Search for the cell housing the specified text and yield its (x, y) center coordinate. 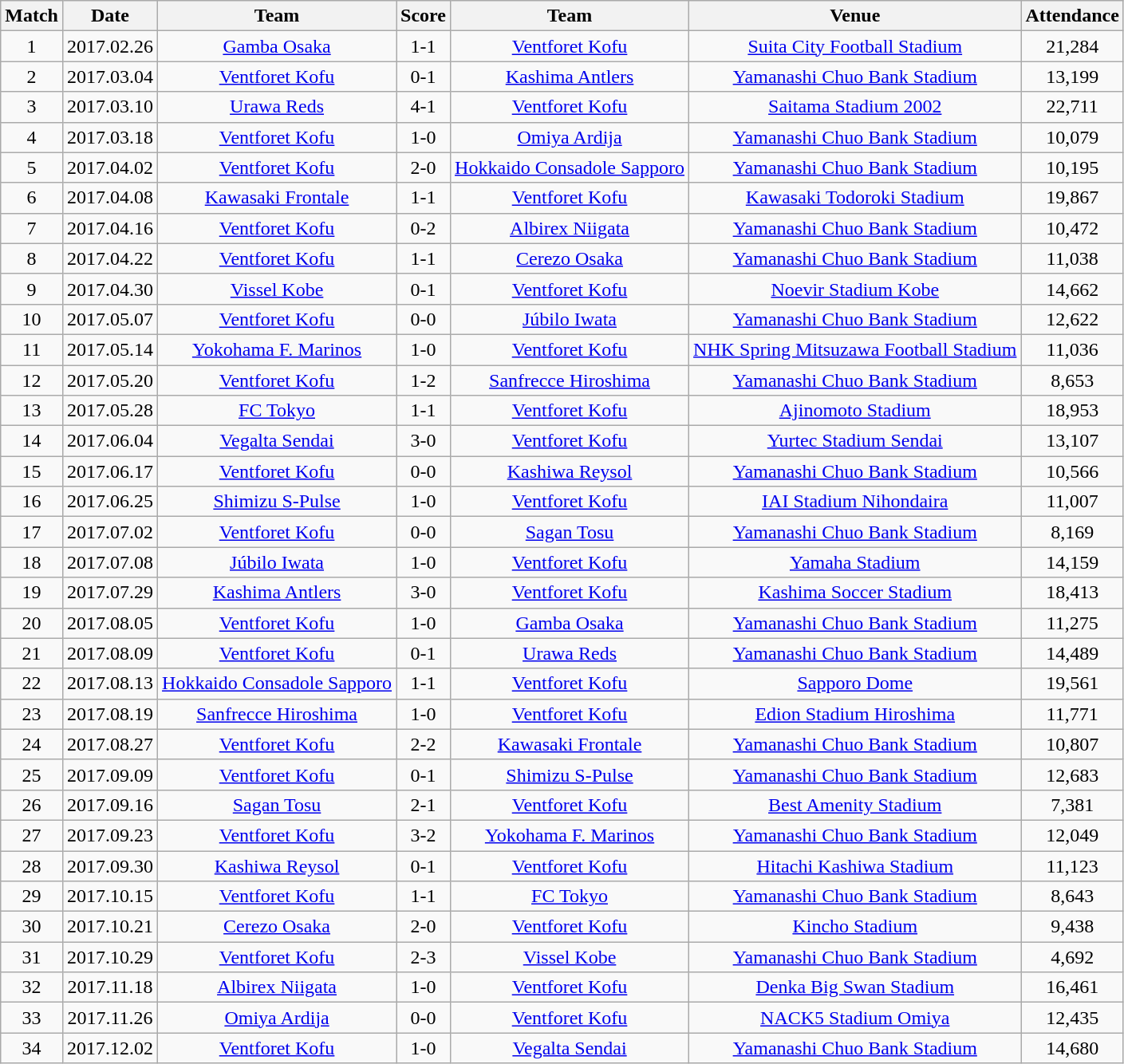
Suita City Football Stadium (855, 46)
4,692 (1072, 957)
8 (32, 258)
13,107 (1072, 441)
1 (32, 46)
2017.09.23 (110, 835)
33 (32, 1018)
12,435 (1072, 1018)
22,711 (1072, 107)
2017.05.14 (110, 349)
12,683 (1072, 774)
0-2 (424, 228)
27 (32, 835)
24 (32, 744)
2017.05.07 (110, 319)
Sapporo Dome (855, 684)
10 (32, 319)
11,275 (1072, 623)
Edion Stadium Hiroshima (855, 714)
Kawasaki Todoroki Stadium (855, 198)
11,038 (1072, 258)
21 (32, 653)
12,049 (1072, 835)
2017.08.05 (110, 623)
2017.05.20 (110, 380)
14,662 (1072, 289)
2017.10.21 (110, 927)
2017.03.04 (110, 77)
1-2 (424, 380)
14,489 (1072, 653)
12,622 (1072, 319)
6 (32, 198)
32 (32, 987)
8,653 (1072, 380)
15 (32, 471)
Venue (855, 16)
Score (424, 16)
2017.04.08 (110, 198)
2017.07.08 (110, 562)
16 (32, 502)
19,867 (1072, 198)
2017.08.09 (110, 653)
Yurtec Stadium Sendai (855, 441)
2017.04.30 (110, 289)
2017.02.26 (110, 46)
10,566 (1072, 471)
2-3 (424, 957)
2017.04.02 (110, 167)
2017.03.10 (110, 107)
2017.05.28 (110, 411)
2017.03.18 (110, 137)
2-2 (424, 744)
14 (32, 441)
18,953 (1072, 411)
10,195 (1072, 167)
Saitama Stadium 2002 (855, 107)
Best Amenity Stadium (855, 805)
28 (32, 865)
3 (32, 107)
Kashima Soccer Stadium (855, 593)
26 (32, 805)
10,807 (1072, 744)
11,036 (1072, 349)
2017.09.30 (110, 865)
30 (32, 927)
2017.07.02 (110, 532)
2017.06.04 (110, 441)
2017.08.27 (110, 744)
Date (110, 16)
Attendance (1072, 16)
Hitachi Kashiwa Stadium (855, 865)
9 (32, 289)
2017.09.09 (110, 774)
29 (32, 897)
16,461 (1072, 987)
5 (32, 167)
4 (32, 137)
2017.08.13 (110, 684)
14,680 (1072, 1048)
9,438 (1072, 927)
17 (32, 532)
Noevir Stadium Kobe (855, 289)
2017.07.29 (110, 593)
2017.12.02 (110, 1048)
Ajinomoto Stadium (855, 411)
11,123 (1072, 865)
8,643 (1072, 897)
Denka Big Swan Stadium (855, 987)
2017.09.16 (110, 805)
18 (32, 562)
2017.06.25 (110, 502)
3-2 (424, 835)
13,199 (1072, 77)
12 (32, 380)
18,413 (1072, 593)
20 (32, 623)
4-1 (424, 107)
2017.11.18 (110, 987)
7,381 (1072, 805)
2017.10.29 (110, 957)
NACK5 Stadium Omiya (855, 1018)
2017.06.17 (110, 471)
2017.04.16 (110, 228)
22 (32, 684)
21,284 (1072, 46)
13 (32, 411)
23 (32, 714)
2017.10.15 (110, 897)
2017.08.19 (110, 714)
11,771 (1072, 714)
Kincho Stadium (855, 927)
34 (32, 1048)
7 (32, 228)
2017.04.22 (110, 258)
2017.11.26 (110, 1018)
Match (32, 16)
19 (32, 593)
31 (32, 957)
2-1 (424, 805)
8,169 (1072, 532)
NHK Spring Mitsuzawa Football Stadium (855, 349)
11 (32, 349)
Yamaha Stadium (855, 562)
10,079 (1072, 137)
19,561 (1072, 684)
25 (32, 774)
2 (32, 77)
IAI Stadium Nihondaira (855, 502)
14,159 (1072, 562)
11,007 (1072, 502)
10,472 (1072, 228)
